Capture the cell that displays the provided text and extract its [x, y] central coordinate. 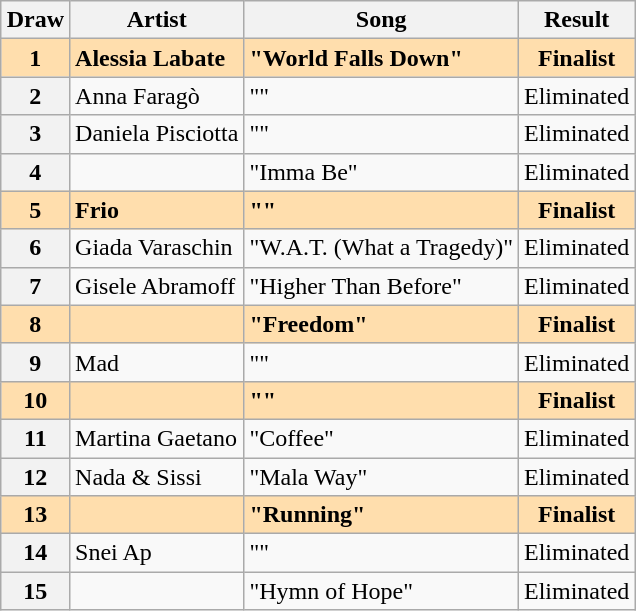
10 [35, 400]
"Higher Than Before" [382, 286]
Martina Gaetano [157, 438]
Daniela Pisciotta [157, 134]
2 [35, 96]
6 [35, 248]
"Freedom" [382, 324]
Draw [35, 20]
Gisele Abramoff [157, 286]
8 [35, 324]
Frio [157, 210]
Artist [157, 20]
5 [35, 210]
"Mala Way" [382, 477]
Snei Ap [157, 553]
"Coffee" [382, 438]
Song [382, 20]
Result [576, 20]
7 [35, 286]
"W.A.T. (What a Tragedy)" [382, 248]
12 [35, 477]
11 [35, 438]
13 [35, 515]
3 [35, 134]
Nada & Sissi [157, 477]
"Running" [382, 515]
14 [35, 553]
9 [35, 362]
Mad [157, 362]
Anna Faragò [157, 96]
Giada Varaschin [157, 248]
1 [35, 58]
"Hymn of Hope" [382, 591]
Alessia Labate [157, 58]
4 [35, 172]
"World Falls Down" [382, 58]
15 [35, 591]
"Imma Be" [382, 172]
